Output the (X, Y) coordinate of the center of the cell containing the given text.  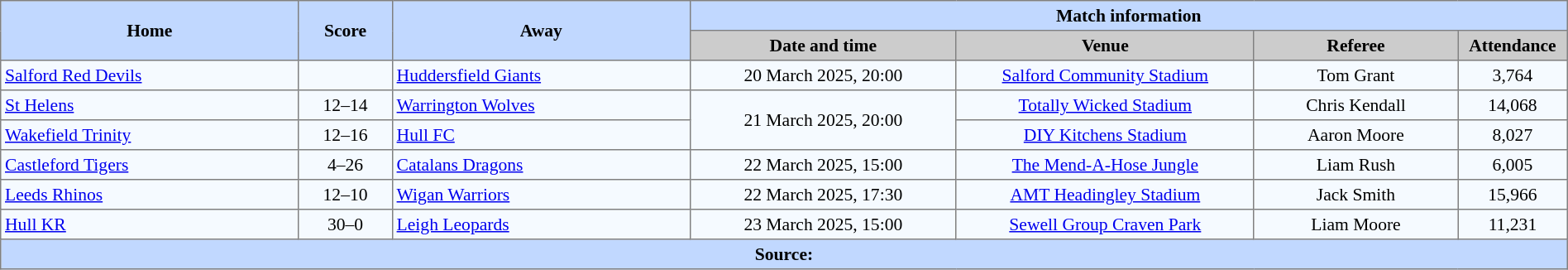
11,231 (1513, 224)
Jack Smith (1355, 195)
22 March 2025, 15:00 (823, 165)
12–16 (346, 135)
Castleford Tigers (150, 165)
Venue (1105, 46)
Leeds Rhinos (150, 195)
20 March 2025, 20:00 (823, 75)
Liam Moore (1355, 224)
Totally Wicked Stadium (1105, 105)
22 March 2025, 17:30 (823, 195)
DIY Kitchens Stadium (1105, 135)
Salford Red Devils (150, 75)
8,027 (1513, 135)
Liam Rush (1355, 165)
Home (150, 31)
Hull KR (150, 224)
Warrington Wolves (541, 105)
Salford Community Stadium (1105, 75)
Huddersfield Giants (541, 75)
12–10 (346, 195)
Attendance (1513, 46)
4–26 (346, 165)
Away (541, 31)
30–0 (346, 224)
Tom Grant (1355, 75)
15,966 (1513, 195)
AMT Headingley Stadium (1105, 195)
14,068 (1513, 105)
Score (346, 31)
Wakefield Trinity (150, 135)
3,764 (1513, 75)
Wigan Warriors (541, 195)
Source: (784, 254)
Referee (1355, 46)
21 March 2025, 20:00 (823, 120)
The Mend-A-Hose Jungle (1105, 165)
6,005 (1513, 165)
Chris Kendall (1355, 105)
St Helens (150, 105)
23 March 2025, 15:00 (823, 224)
Leigh Leopards (541, 224)
Date and time (823, 46)
Catalans Dragons (541, 165)
Sewell Group Craven Park (1105, 224)
12–14 (346, 105)
Hull FC (541, 135)
Aaron Moore (1355, 135)
Match information (1128, 16)
